Return [x, y] of the center of cell containing provided text 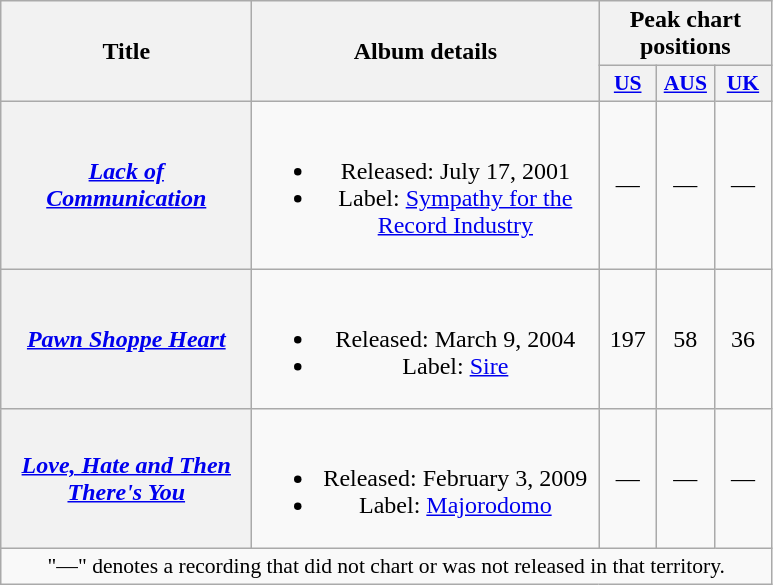
Released: July 17, 2001Label: Sympathy for the Record Industry [426, 184]
58 [686, 338]
UK [743, 84]
Pawn Shoppe Heart [126, 338]
Released: March 9, 2004Label: Sire [426, 338]
Peak chart positions [686, 34]
Lack of Communication [126, 184]
197 [628, 338]
AUS [686, 84]
Released: February 3, 2009Label: Majorodomo [426, 479]
"—" denotes a recording that did not chart or was not released in that territory. [386, 567]
Album details [426, 52]
36 [743, 338]
US [628, 84]
Title [126, 52]
Love, Hate and Then There's You [126, 479]
